Pinpoint the cell where the given text exists, returning its (x, y) midpoint coordinate. 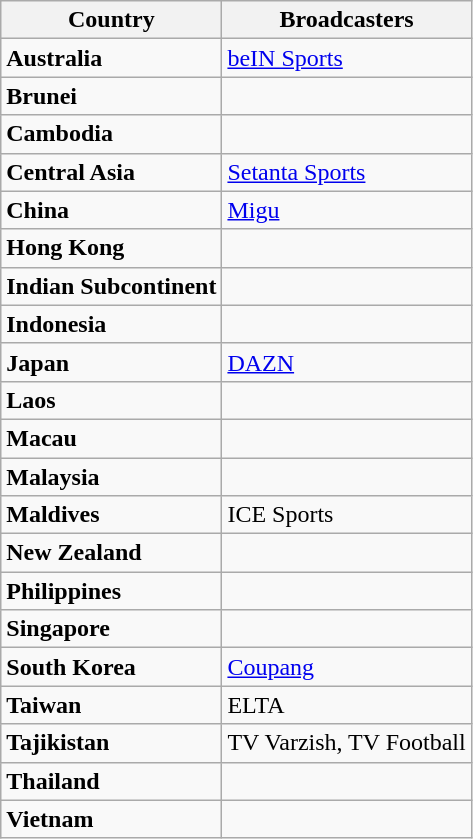
Japan (112, 362)
Setanta Sports (346, 172)
Brunei (112, 96)
Taiwan (112, 705)
Hong Kong (112, 248)
beIN Sports (346, 58)
Indonesia (112, 324)
DAZN (346, 362)
Macau (112, 438)
Vietnam (112, 819)
Singapore (112, 629)
Country (112, 20)
New Zealand (112, 553)
Australia (112, 58)
China (112, 210)
Laos (112, 400)
Philippines (112, 591)
Tajikistan (112, 743)
Coupang (346, 667)
South Korea (112, 667)
Thailand (112, 781)
Maldives (112, 515)
Cambodia (112, 134)
Broadcasters (346, 20)
Indian Subcontinent (112, 286)
ELTA (346, 705)
Migu (346, 210)
ICE Sports (346, 515)
Central Asia (112, 172)
Malaysia (112, 477)
TV Varzish, TV Football (346, 743)
